Search for the cell housing the specified text and yield its (x, y) center coordinate. 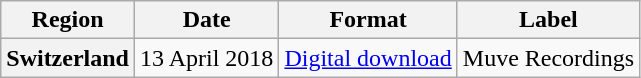
Switzerland (68, 58)
Date (206, 20)
13 April 2018 (206, 58)
Region (68, 20)
Format (368, 20)
Muve Recordings (548, 58)
Label (548, 20)
Digital download (368, 58)
